Extract the [x, y] coordinate from the center of the cell holding the provided text.  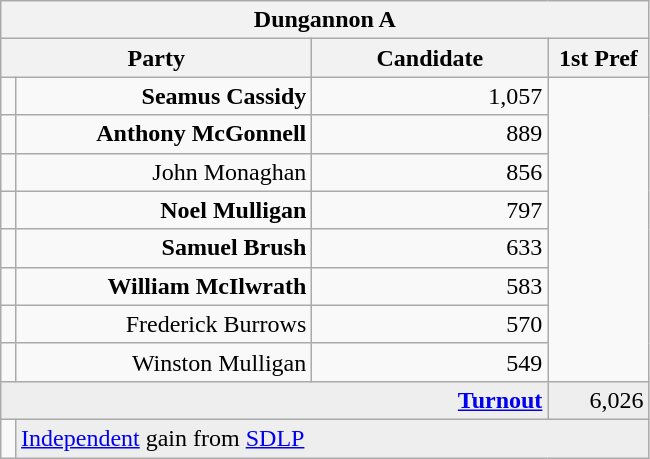
1st Pref [598, 58]
William McIlwrath [164, 286]
Winston Mulligan [164, 362]
John Monaghan [164, 172]
1,057 [430, 96]
Noel Mulligan [164, 210]
Turnout [274, 400]
Party [156, 58]
Frederick Burrows [164, 324]
856 [430, 172]
570 [430, 324]
Dungannon A [325, 20]
583 [430, 286]
549 [430, 362]
6,026 [598, 400]
Candidate [430, 58]
889 [430, 134]
Samuel Brush [164, 248]
797 [430, 210]
Anthony McGonnell [164, 134]
Seamus Cassidy [164, 96]
633 [430, 248]
Independent gain from SDLP [332, 438]
